Identify which cell holds the provided text, then report its (X, Y) central coordinate. 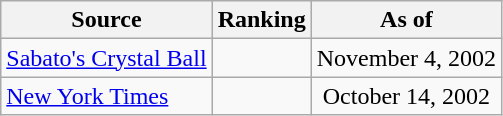
Source (106, 20)
November 4, 2002 (406, 58)
New York Times (106, 96)
Sabato's Crystal Ball (106, 58)
Ranking (262, 20)
As of (406, 20)
October 14, 2002 (406, 96)
